Return the (x, y) coordinate for the center point of the cell that contains the specified text.  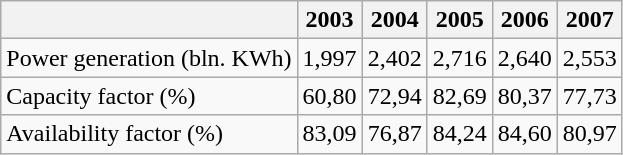
76,87 (394, 134)
Capacity factor (%) (149, 96)
84,60 (524, 134)
Availability factor (%) (149, 134)
72,94 (394, 96)
82,69 (460, 96)
2004 (394, 20)
80,37 (524, 96)
84,24 (460, 134)
2,716 (460, 58)
2007 (590, 20)
77,73 (590, 96)
Power generation (bln. KWh) (149, 58)
2006 (524, 20)
2005 (460, 20)
83,09 (330, 134)
2003 (330, 20)
2,640 (524, 58)
2,402 (394, 58)
2,553 (590, 58)
80,97 (590, 134)
60,80 (330, 96)
1,997 (330, 58)
